Identify which cell holds the provided text, then report its (x, y) central coordinate. 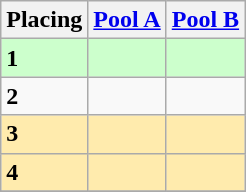
4 (44, 172)
3 (44, 134)
1 (44, 58)
2 (44, 96)
Pool A (127, 20)
Placing (44, 20)
Pool B (205, 20)
